Locate the cell with the specified text and output its [X, Y] center coordinate. 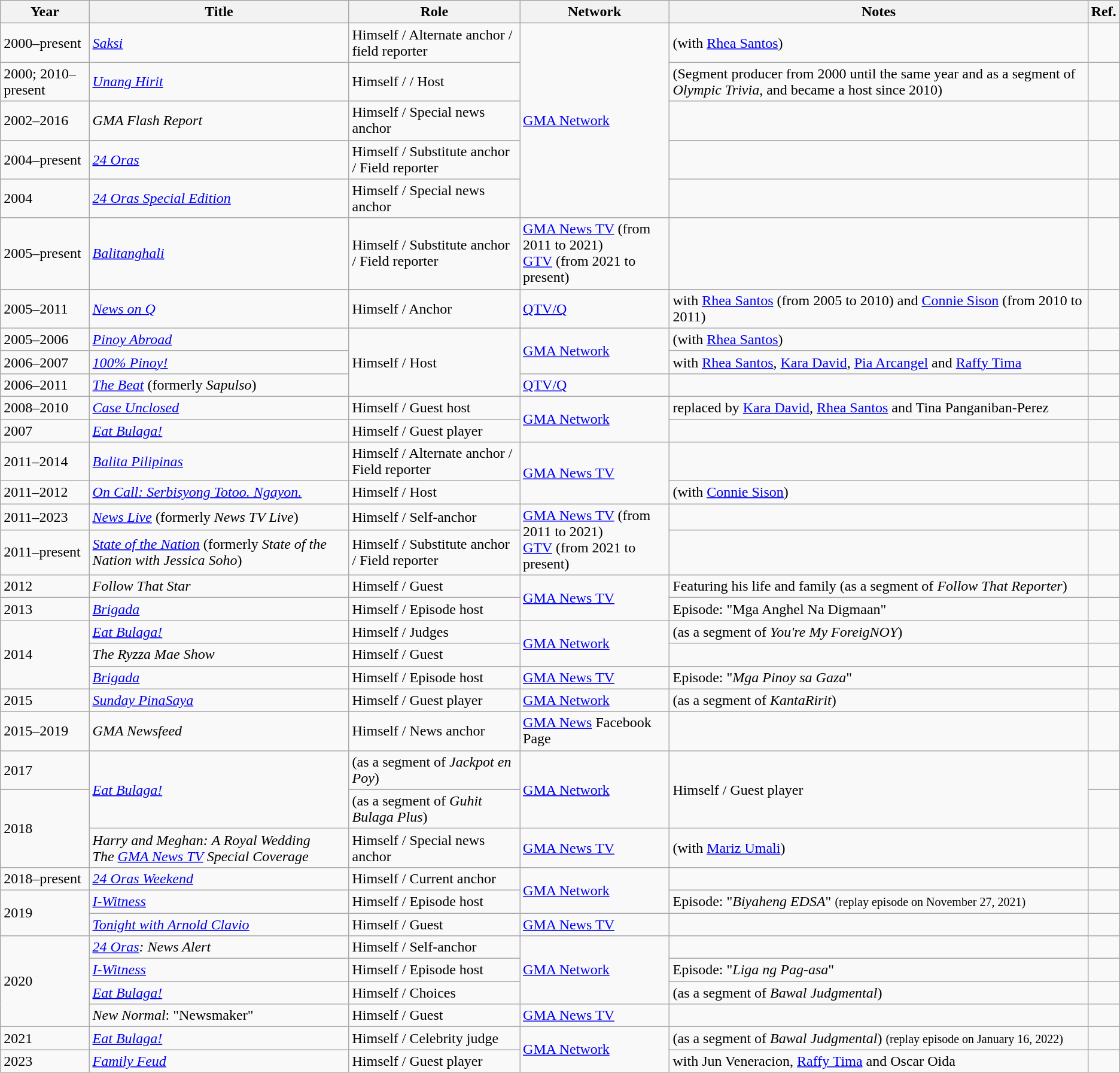
2007 [45, 430]
with Rhea Santos (from 2005 to 2010) and Connie Sison (from 2010 to 2011) [878, 309]
(as a segment of Guhit Bulaga Plus) [434, 809]
Ref. [1103, 12]
(as a segment of Bawal Judgmental) [878, 993]
2013 [45, 609]
New Normal: "Newsmaker" [219, 1016]
Balita Pilipinas [219, 462]
2000–present [45, 43]
2006–2011 [45, 385]
24 Oras Weekend [219, 879]
Himself / / Host [434, 81]
(as a segment of You're My ForeigNOY) [878, 632]
2011–present [45, 553]
2017 [45, 770]
24 Oras Special Edition [219, 199]
(as a segment of Jackpot en Poy) [434, 770]
Saksi [219, 43]
2015–2019 [45, 731]
News Live (formerly News TV Live) [219, 517]
On Call: Serbisyong Totoo. Ngayon. [219, 493]
2011–2023 [45, 517]
2014 [45, 655]
2002–2016 [45, 121]
State of the Nation (formerly State of the Nation with Jessica Soho) [219, 553]
Pinoy Abroad [219, 339]
Himself / Alternate anchor / field reporter [434, 43]
Episode: "Mga Pinoy sa Gaza" [878, 677]
Unang Hirit [219, 81]
Sunday PinaSaya [219, 700]
The Beat (formerly Sapulso) [219, 385]
2000; 2010–present [45, 81]
Himself / Alternate anchor / Field reporter [434, 462]
Himself / Anchor [434, 309]
(as a segment of KantaRirit) [878, 700]
24 Oras [219, 159]
Himself / Current anchor [434, 879]
2015 [45, 700]
2018 [45, 828]
100% Pinoy! [219, 362]
Himself / Celebrity judge [434, 1038]
Episode: "Mga Anghel Na Digmaan" [878, 609]
Himself / Judges [434, 632]
2018–present [45, 879]
GMA Flash Report [219, 121]
Family Feud [219, 1061]
2019 [45, 913]
Himself / Choices [434, 993]
2004 [45, 199]
2021 [45, 1038]
Himself / News anchor [434, 731]
Role [434, 12]
Himself / Guest host [434, 408]
Episode: "Liga ng Pag-asa" [878, 970]
Year [45, 12]
Tonight with Arnold Clavio [219, 925]
Title [219, 12]
Harry and Meghan: A Royal Wedding The GMA News TV Special Coverage [219, 847]
GMA Newsfeed [219, 731]
Featuring his life and family (as a segment of Follow That Reporter) [878, 586]
2011–2012 [45, 493]
2012 [45, 586]
with Jun Veneracion, Raffy Tima and Oscar Oida [878, 1061]
Network [595, 12]
2004–present [45, 159]
The Ryzza Mae Show [219, 655]
2005–2006 [45, 339]
2023 [45, 1061]
Notes [878, 12]
Follow That Star [219, 586]
2005–present [45, 254]
(with Connie Sison) [878, 493]
Balitanghali [219, 254]
replaced by Kara David, Rhea Santos and Tina Panganiban-Perez [878, 408]
Case Unclosed [219, 408]
(as a segment of Bawal Judgmental) (replay episode on January 16, 2022) [878, 1038]
with Rhea Santos, Kara David, Pia Arcangel and Raffy Tima [878, 362]
News on Q [219, 309]
2008–2010 [45, 408]
(Segment producer from 2000 until the same year and as a segment of Olympic Trivia, and became a host since 2010) [878, 81]
2006–2007 [45, 362]
2011–2014 [45, 462]
2005–2011 [45, 309]
24 Oras: News Alert [219, 947]
Episode: "Biyaheng EDSA" (replay episode on November 27, 2021) [878, 901]
2020 [45, 981]
(with Mariz Umali) [878, 847]
GMA News Facebook Page [595, 731]
